Capture the cell that displays the provided text and extract its [X, Y] central coordinate. 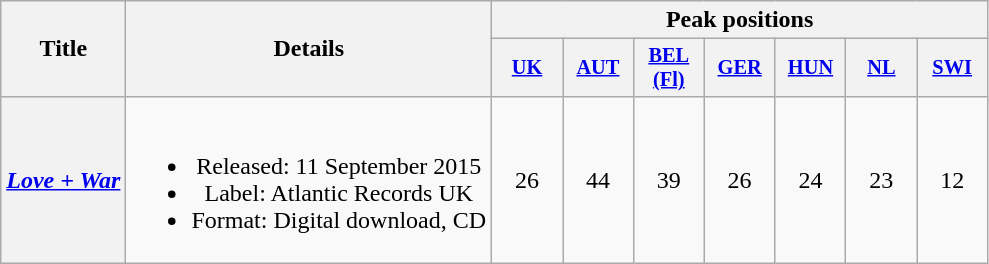
Details [309, 49]
Released: 11 September 2015Label: Atlantic Records UKFormat: Digital download, CD [309, 180]
39 [668, 180]
UK [528, 68]
NL [882, 68]
SWI [952, 68]
GER [740, 68]
23 [882, 180]
12 [952, 180]
24 [810, 180]
Title [64, 49]
BEL (Fl) [668, 68]
Love + War [64, 180]
44 [598, 180]
Peak positions [740, 20]
HUN [810, 68]
AUT [598, 68]
